Provide the [x, y] coordinate of the cell's center where the given text is located.  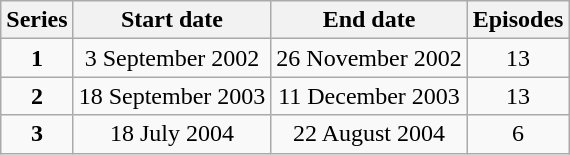
1 [37, 58]
18 September 2003 [172, 96]
Series [37, 20]
22 August 2004 [369, 134]
26 November 2002 [369, 58]
11 December 2003 [369, 96]
Start date [172, 20]
End date [369, 20]
2 [37, 96]
Episodes [518, 20]
6 [518, 134]
18 July 2004 [172, 134]
3 September 2002 [172, 58]
3 [37, 134]
